Provide the [x, y] coordinate of the cell's center where the given text is located.  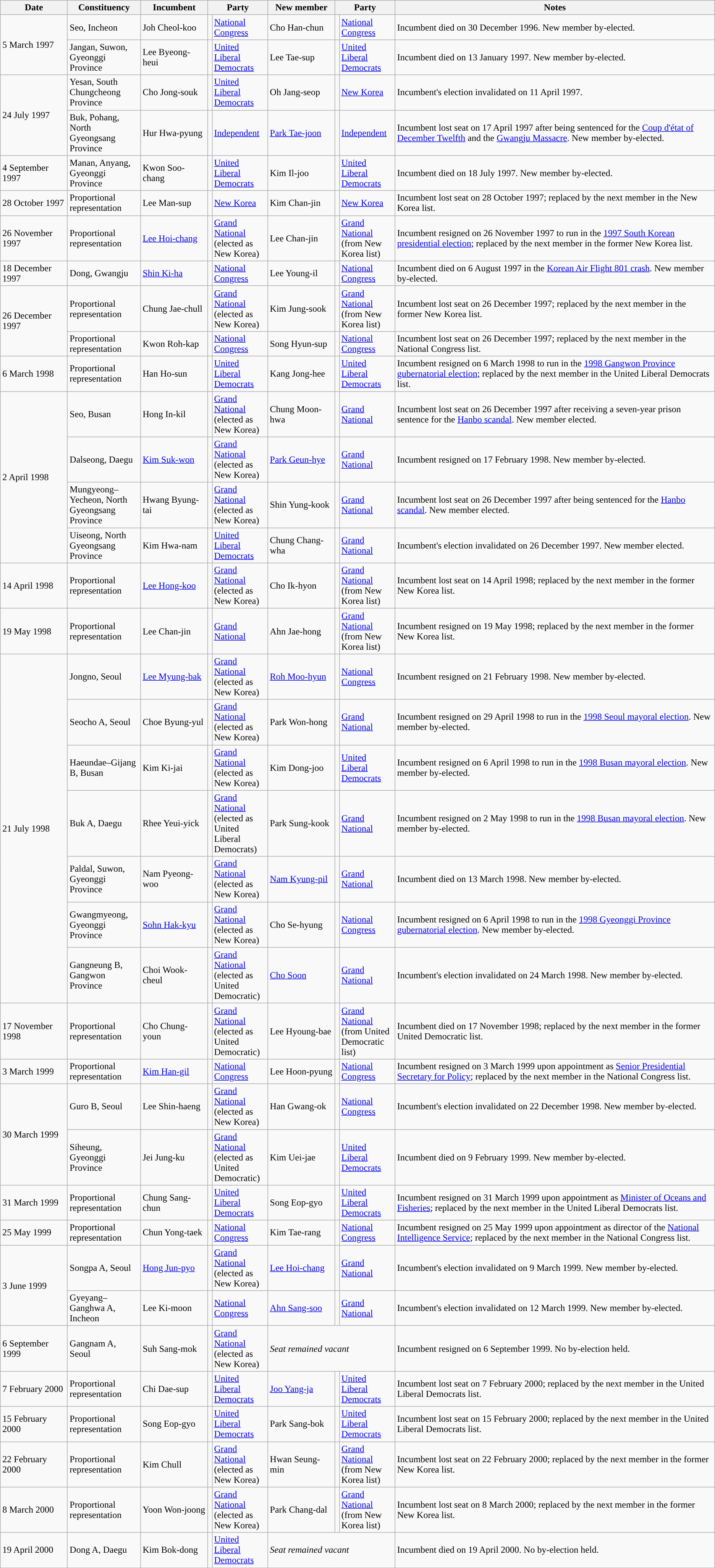
Incumbent's election invalidated on 11 April 1997. [555, 92]
Kim Dong-joo [301, 768]
Incumbent's election invalidated on 12 March 1999. New member by-elected. [555, 1308]
Seo, Incheon [104, 28]
Yoon Won-joong [174, 1510]
Kwon Soo-chang [174, 173]
Lee Hong-koo [174, 586]
Dong, Gwangju [104, 273]
Seo, Busan [104, 414]
Kim Chan-jin [301, 203]
Kwon Roh-kap [174, 344]
Chung Sang-chun [174, 1203]
Joh Cheol-koo [174, 28]
7 February 2000 [34, 1389]
Joo Yang-ja [301, 1389]
Kim Suk-won [174, 460]
3 June 1999 [34, 1286]
Sohn Hak-kyu [174, 924]
Gangnam A, Seoul [104, 1348]
Paldal, Suwon, Gyeonggi Province [104, 879]
26 November 1997 [34, 238]
31 March 1999 [34, 1203]
Incumbent lost seat on 26 December 1997 after being sentenced for the Hanbo scandal. New member elected. [555, 505]
Nam Pyeong-woo [174, 879]
Roh Moo-hyun [301, 677]
Chun Yong-taek [174, 1233]
Buk A, Daegu [104, 824]
Manan, Anyang, Gyeonggi Province [104, 173]
Seocho A, Seoul [104, 722]
Lee Hoon-pyung [301, 1071]
Lee Shin-haeng [174, 1106]
Uiseong, North Gyeongsang Province [104, 545]
Incumbent died on 6 August 1997 in the Korean Air Flight 801 crash. New member by-elected. [555, 273]
Incumbent died on 30 December 1996. New member by-elected. [555, 28]
19 May 1998 [34, 631]
Incumbent lost seat on 26 December 1997; replaced by the next member in the former New Korea list. [555, 309]
Incumbent lost seat on 17 April 1997 after being sentenced for the Coup d'état of December Twelfth and the Gwangju Massacre. New member by-elected. [555, 133]
Dong A, Daegu [104, 1550]
Siheung, Gyeonggi Province [104, 1157]
Chung Moon-hwa [301, 414]
Incumbent resigned on 19 May 1998; replaced by the next member in the former New Korea list. [555, 631]
Lee Man-sup [174, 203]
Kim Hwa-nam [174, 545]
Incumbent resigned on 6 April 1998 to run in the 1998 Busan mayoral election. New member by-elected. [555, 768]
Lee Hyoung-bae [301, 1031]
Incumbent resigned on 21 February 1998. New member by-elected. [555, 677]
6 March 1998 [34, 374]
Song Hyun-sup [301, 344]
Incumbent lost seat on 26 December 1997 after receiving a seven-year prison sentence for the Hanbo scandal. New member elected. [555, 414]
Hwang Byung-tai [174, 505]
Incumbent resigned on 6 September 1999. No by-election held. [555, 1348]
Incumbent resigned on 29 April 1998 to run in the 1998 Seoul mayoral election. New member by-elected. [555, 722]
Cho Han-chun [301, 28]
Cho Soon [301, 975]
Chi Dae-sup [174, 1389]
Incumbent died on 18 July 1997. New member by-elected. [555, 173]
6 September 1999 [34, 1348]
Songpa A, Seoul [104, 1268]
26 December 1997 [34, 321]
Jei Jung-ku [174, 1157]
Lee Tae-sup [301, 57]
Nam Kyung-pil [301, 879]
Lee Young-il [301, 273]
Cho Ik-hyon [301, 586]
Ahn Jae-hong [301, 631]
24 July 1997 [34, 115]
Incumbent died on 17 November 1998; replaced by the next member in the former United Democratic list. [555, 1031]
Hur Hwa-pyung [174, 133]
Lee Myung-bak [174, 677]
Lee Byeong-heui [174, 57]
Incumbent resigned on 6 April 1998 to run in the 1998 Gyeonggi Province gubernatorial election. New member by-elected. [555, 924]
Kim Uei-jae [301, 1157]
Incumbent lost seat on 7 February 2000; replaced by the next member in the United Liberal Democrats list. [555, 1389]
Choe Byung-yul [174, 722]
Hwan Seung-min [301, 1464]
Park Sang-bok [301, 1424]
Suh Sang-mok [174, 1348]
Gangneung B, Gangwon Province [104, 975]
Grand National (elected as United Liberal Democrats) [240, 824]
5 March 1997 [34, 45]
22 February 2000 [34, 1464]
Incumbent died on 9 February 1999. New member by-elected. [555, 1157]
Incumbent [174, 8]
Constituency [104, 8]
Park Won-hong [301, 722]
New member [301, 8]
Incumbent lost seat on 15 February 2000; replaced by the next member in the United Liberal Democrats list. [555, 1424]
Kim Chull [174, 1464]
Incumbent died on 13 January 1997. New member by-elected. [555, 57]
Park Geun-hye [301, 460]
Oh Jang-seop [301, 92]
Incumbent died on 19 April 2000. No by-election held. [555, 1550]
Notes [555, 8]
Lee Ki-moon [174, 1308]
Shin Ki-ha [174, 273]
21 July 1998 [34, 828]
Shin Yung-kook [301, 505]
15 February 2000 [34, 1424]
17 November 1998 [34, 1031]
Ahn Sang-soo [301, 1308]
Chung Jae-chull [174, 309]
Grand National (from United Democratic list) [367, 1031]
Kim Han-gil [174, 1071]
Incumbent lost seat on 14 April 1998; replaced by the next member in the former New Korea list. [555, 586]
Gwangmyeong, Gyeonggi Province [104, 924]
Cho Jong-souk [174, 92]
Dalseong, Daegu [104, 460]
Kim Il-joo [301, 173]
4 September 1997 [34, 173]
Kang Jong-hee [301, 374]
Han Gwang-ok [301, 1106]
30 March 1999 [34, 1134]
28 October 1997 [34, 203]
Incumbent lost seat on 26 December 1997; replaced by the next member in the National Congress list. [555, 344]
Cho Chung-youn [174, 1031]
Choi Wook-cheul [174, 975]
Incumbent's election invalidated on 9 March 1999. New member by-elected. [555, 1268]
Incumbent died on 13 March 1998. New member by-elected. [555, 879]
Jongno, Seoul [104, 677]
Incumbent lost seat on 28 October 1997; replaced by the next member in the New Korea list. [555, 203]
8 March 2000 [34, 1510]
Hong In-kil [174, 414]
Rhee Yeui-yick [174, 824]
Incumbent's election invalidated on 22 December 1998. New member by-elected. [555, 1106]
2 April 1998 [34, 477]
Kim Jung-sook [301, 309]
3 March 1999 [34, 1071]
18 December 1997 [34, 273]
Kim Tae-rang [301, 1233]
25 May 1999 [34, 1233]
Park Tae-joon [301, 133]
Incumbent resigned on 17 February 1998. New member by-elected. [555, 460]
Hong Jun-pyo [174, 1268]
Kim Bok-dong [174, 1550]
Kim Ki-jai [174, 768]
Incumbent's election invalidated on 26 December 1997. New member elected. [555, 545]
Park Sung-kook [301, 824]
Incumbent lost seat on 8 March 2000; replaced by the next member in the former New Korea list. [555, 1510]
Buk, Pohang, North Gyeongsang Province [104, 133]
Jangan, Suwon, Gyeonggi Province [104, 57]
Guro B, Seoul [104, 1106]
Park Chang-dal [301, 1510]
19 April 2000 [34, 1550]
Incumbent lost seat on 22 February 2000; replaced by the next member in the former New Korea list. [555, 1464]
Cho Se-hyung [301, 924]
Mungyeong–Yecheon, North Gyeongsang Province [104, 505]
Han Ho-sun [174, 374]
Date [34, 8]
Gyeyang–Ganghwa A, Incheon [104, 1308]
Incumbent resigned on 2 May 1998 to run in the 1998 Busan mayoral election. New member by-elected. [555, 824]
14 April 1998 [34, 586]
Incumbent's election invalidated on 24 March 1998. New member by-elected. [555, 975]
Haeundae–Gijang B, Busan [104, 768]
Yesan, South Chungcheong Province [104, 92]
Chung Chang-wha [301, 545]
